Scan for the cell matching the given text and deliver its (x, y) coordinate at center. 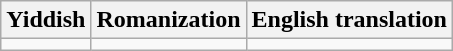
English translation (349, 20)
Yiddish (46, 20)
Romanization (168, 20)
